Output the (X, Y) coordinate of the center of the cell containing the given text.  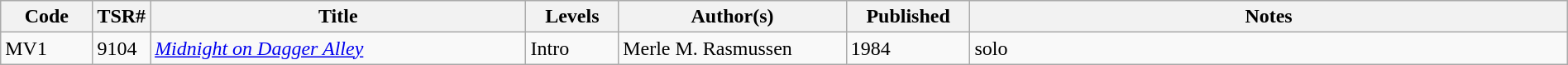
Intro (572, 48)
Midnight on Dagger Alley (338, 48)
MV1 (46, 48)
Notes (1269, 17)
Author(s) (733, 17)
Merle M. Rasmussen (733, 48)
solo (1269, 48)
Code (46, 17)
Published (908, 17)
1984 (908, 48)
TSR# (122, 17)
9104 (122, 48)
Title (338, 17)
Levels (572, 17)
